Pinpoint the cell where the given text exists, returning its [x, y] midpoint coordinate. 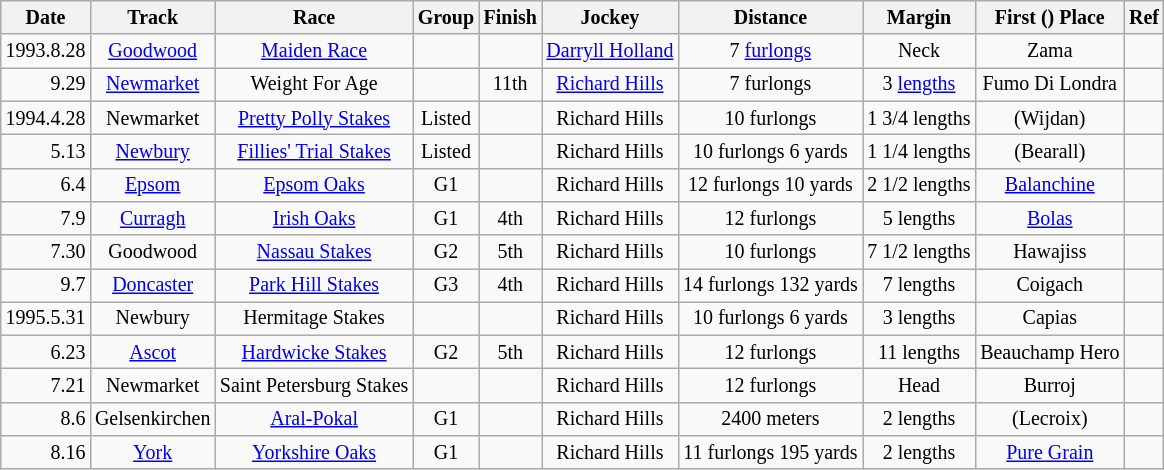
Track [152, 18]
Ref [1144, 18]
11th [510, 84]
8.16 [46, 452]
1 1/4 lengths [920, 152]
First () Place [1050, 18]
12 furlongs 10 yards [770, 184]
Hermitage Stakes [314, 318]
Coigach [1050, 286]
Doncaster [152, 286]
Park Hill Stakes [314, 286]
7 lengths [920, 286]
Epsom [152, 184]
Capias [1050, 318]
1 3/4 lengths [920, 118]
Gelsenkirchen [152, 420]
Fumo Di Londra [1050, 84]
Yorkshire Oaks [314, 452]
9.7 [46, 286]
11 furlongs 195 yards [770, 452]
Irish Oaks [314, 218]
Jockey [610, 18]
5 lengths [920, 218]
6.4 [46, 184]
(Bearall) [1050, 152]
6.23 [46, 352]
8.6 [46, 420]
G3 [446, 286]
Date [46, 18]
7 1/2 lengths [920, 252]
Beauchamp Hero [1050, 352]
Aral-Pokal [314, 420]
York [152, 452]
Head [920, 386]
Finish [510, 18]
11 lengths [920, 352]
Zama [1050, 52]
1995.5.31 [46, 318]
7.21 [46, 386]
Distance [770, 18]
9.29 [46, 84]
Curragh [152, 218]
Group [446, 18]
Neck [920, 52]
Balanchine [1050, 184]
2400 meters [770, 420]
Nassau Stakes [314, 252]
Margin [920, 18]
Maiden Race [314, 52]
Bolas [1050, 218]
1993.8.28 [46, 52]
Pure Grain [1050, 452]
Darryll Holland [610, 52]
Pretty Polly Stakes [314, 118]
Hardwicke Stakes [314, 352]
(Wijdan) [1050, 118]
Weight For Age [314, 84]
2 1/2 lengths [920, 184]
Burroj [1050, 386]
7.9 [46, 218]
Saint Petersburg Stakes [314, 386]
Fillies' Trial Stakes [314, 152]
14 furlongs 132 yards [770, 286]
Epsom Oaks [314, 184]
Hawajiss [1050, 252]
5.13 [46, 152]
Ascot [152, 352]
(Lecroix) [1050, 420]
7.30 [46, 252]
Race [314, 18]
1994.4.28 [46, 118]
